Locate the cell with the specified text and output its [X, Y] center coordinate. 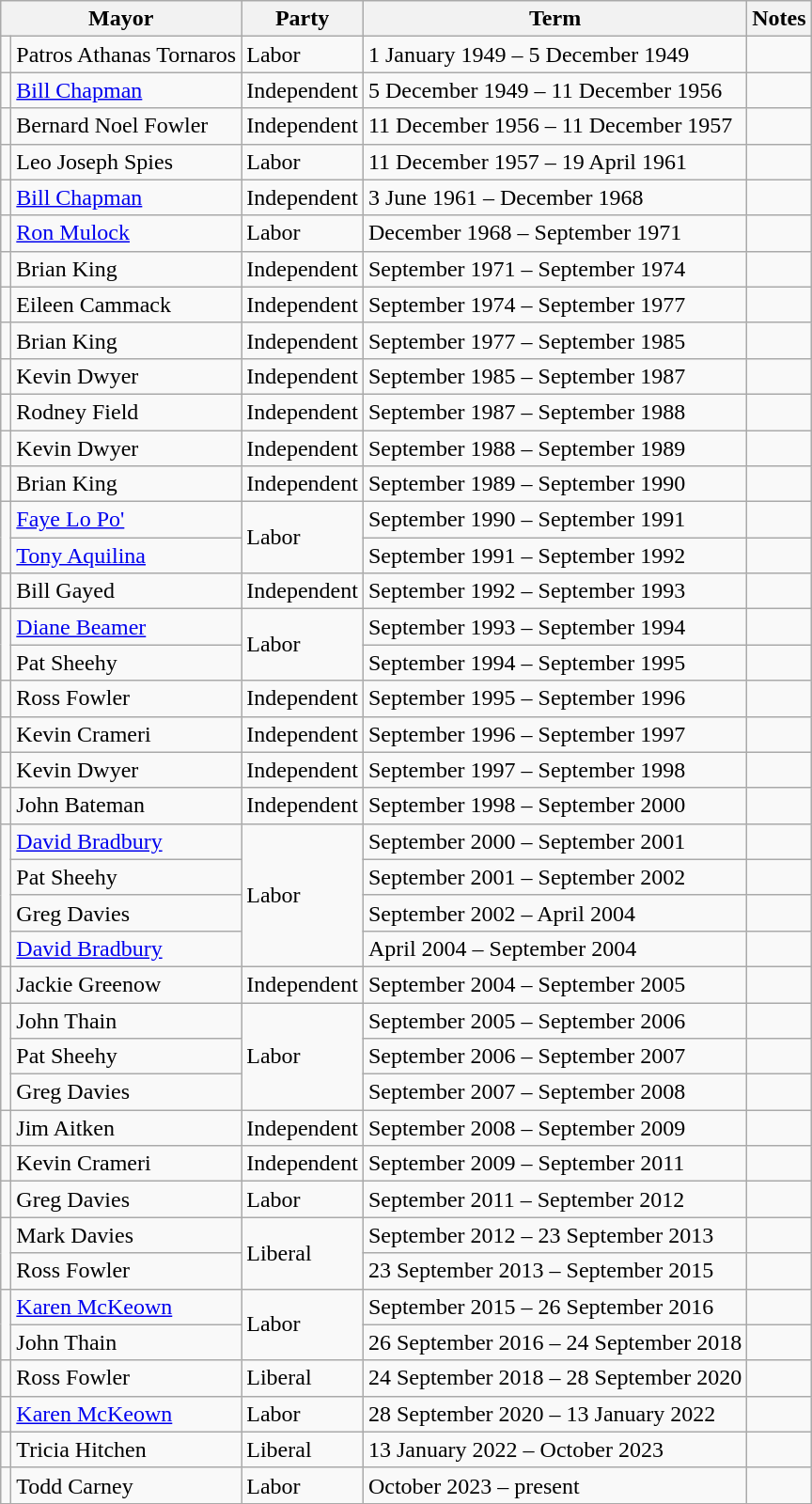
3 June 1961 – December 1968 [554, 197]
September 2000 – September 2001 [554, 841]
October 2023 – present [554, 1485]
September 1989 – September 1990 [554, 484]
September 1994 – September 1995 [554, 663]
September 1991 – September 1992 [554, 556]
Jim Aitken [126, 1128]
April 2004 – September 2004 [554, 948]
1 January 1949 – 5 December 1949 [554, 55]
September 2007 – September 2008 [554, 1092]
Diane Beamer [126, 627]
13 January 2022 – October 2023 [554, 1449]
Rodney Field [126, 412]
11 December 1957 – 19 April 1961 [554, 162]
Mark Davies [126, 1235]
September 2008 – September 2009 [554, 1128]
September 2002 – April 2004 [554, 913]
Jackie Greenow [126, 984]
24 September 2018 – 28 September 2020 [554, 1378]
Eileen Cammack [126, 305]
Faye Lo Po' [126, 520]
Mayor [121, 19]
11 December 1956 – 11 December 1957 [554, 126]
September 1995 – September 1996 [554, 698]
September 1993 – September 1994 [554, 627]
Todd Carney [126, 1485]
Tricia Hitchen [126, 1449]
September 1988 – September 1989 [554, 448]
Patros Athanas Tornaros [126, 55]
23 September 2013 – September 2015 [554, 1271]
Ron Mulock [126, 233]
September 1987 – September 1988 [554, 412]
September 2004 – September 2005 [554, 984]
September 1997 – September 1998 [554, 770]
September 2012 – 23 September 2013 [554, 1235]
Bernard Noel Fowler [126, 126]
September 1985 – September 1987 [554, 376]
September 1971 – September 1974 [554, 269]
Term [554, 19]
September 2011 – September 2012 [554, 1199]
December 1968 – September 1971 [554, 233]
September 1996 – September 1997 [554, 734]
September 2005 – September 2006 [554, 1020]
September 2015 – 26 September 2016 [554, 1307]
September 1998 – September 2000 [554, 806]
September 1977 – September 1985 [554, 340]
Leo Joseph Spies [126, 162]
September 1974 – September 1977 [554, 305]
Tony Aquilina [126, 556]
September 2009 – September 2011 [554, 1164]
5 December 1949 – 11 December 1956 [554, 90]
Party [303, 19]
26 September 2016 – 24 September 2018 [554, 1342]
28 September 2020 – 13 January 2022 [554, 1414]
Bill Gayed [126, 591]
September 1992 – September 1993 [554, 591]
John Bateman [126, 806]
Notes [779, 19]
September 2006 – September 2007 [554, 1057]
September 2001 – September 2002 [554, 877]
September 1990 – September 1991 [554, 520]
